Determine the (x, y) coordinate at the center of the cell enclosing the given text.  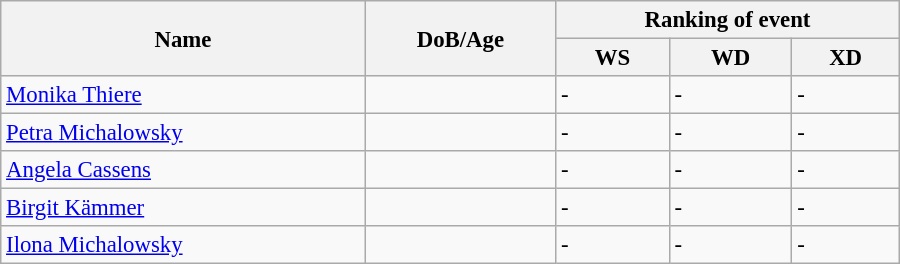
WD (730, 58)
DoB/Age (460, 38)
Ilona Michalowsky (183, 245)
Angela Cassens (183, 170)
XD (846, 58)
Ranking of event (728, 20)
WS (612, 58)
Monika Thiere (183, 95)
Name (183, 38)
Petra Michalowsky (183, 133)
Birgit Kämmer (183, 208)
